Identify which cell holds the provided text, then report its (X, Y) central coordinate. 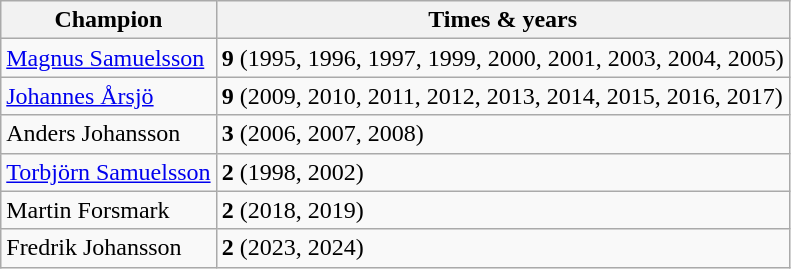
Johannes Årsjö (108, 96)
Times & years (502, 20)
Torbjörn Samuelsson (108, 172)
Magnus Samuelsson (108, 58)
9 (1995, 1996, 1997, 1999, 2000, 2001, 2003, 2004, 2005) (502, 58)
Anders Johansson (108, 134)
Champion (108, 20)
3 (2006, 2007, 2008) (502, 134)
2 (2023, 2024) (502, 248)
2 (1998, 2002) (502, 172)
9 (2009, 2010, 2011, 2012, 2013, 2014, 2015, 2016, 2017) (502, 96)
Martin Forsmark (108, 210)
Fredrik Johansson (108, 248)
2 (2018, 2019) (502, 210)
